Return [x, y] of the center of cell containing provided text 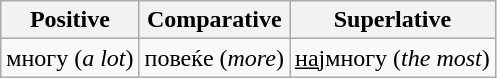
многу (a lot) [70, 58]
Positive [70, 20]
повеќе (more) [214, 58]
Superlative [393, 20]
Comparative [214, 20]
најмногу (the most) [393, 58]
